For the text-containing cell, return its midpoint in [X, Y] coordinate format. 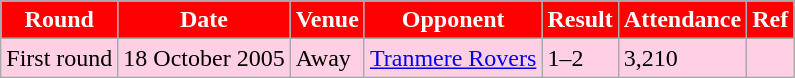
Round [60, 20]
3,210 [682, 58]
18 October 2005 [204, 58]
Ref [770, 20]
1–2 [580, 58]
Opponent [452, 20]
Away [327, 58]
Venue [327, 20]
Tranmere Rovers [452, 58]
Attendance [682, 20]
Result [580, 20]
Date [204, 20]
First round [60, 58]
